For the text-containing cell, return its midpoint in (X, Y) coordinate format. 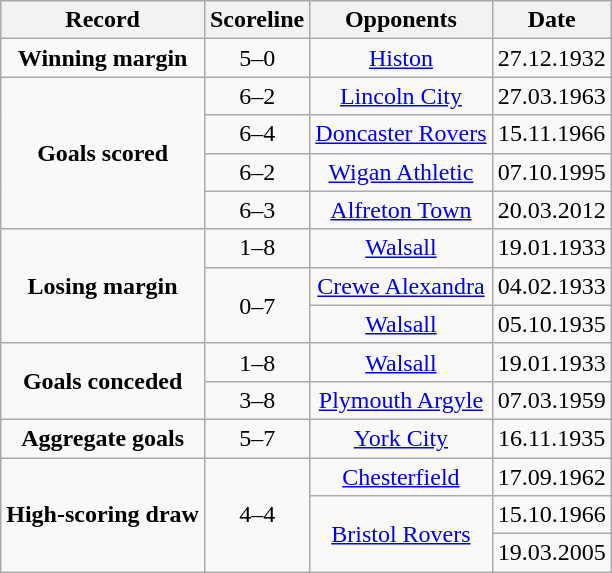
17.09.1962 (552, 477)
0–7 (256, 305)
07.10.1995 (552, 172)
3–8 (256, 400)
Lincoln City (401, 96)
Histon (401, 58)
05.10.1935 (552, 324)
Chesterfield (401, 477)
07.03.1959 (552, 400)
Goals conceded (103, 381)
04.02.1933 (552, 286)
Doncaster Rovers (401, 134)
4–4 (256, 515)
6–3 (256, 210)
6–4 (256, 134)
5–7 (256, 438)
Losing margin (103, 286)
16.11.1935 (552, 438)
5–0 (256, 58)
Scoreline (256, 20)
Alfreton Town (401, 210)
20.03.2012 (552, 210)
Winning margin (103, 58)
Plymouth Argyle (401, 400)
Goals scored (103, 153)
Bristol Rovers (401, 534)
Date (552, 20)
19.03.2005 (552, 553)
Crewe Alexandra (401, 286)
Wigan Athletic (401, 172)
Aggregate goals (103, 438)
Record (103, 20)
Opponents (401, 20)
15.10.1966 (552, 515)
27.03.1963 (552, 96)
27.12.1932 (552, 58)
15.11.1966 (552, 134)
High-scoring draw (103, 515)
York City (401, 438)
